Extract the (x, y) coordinate from the center of the cell holding the provided text.  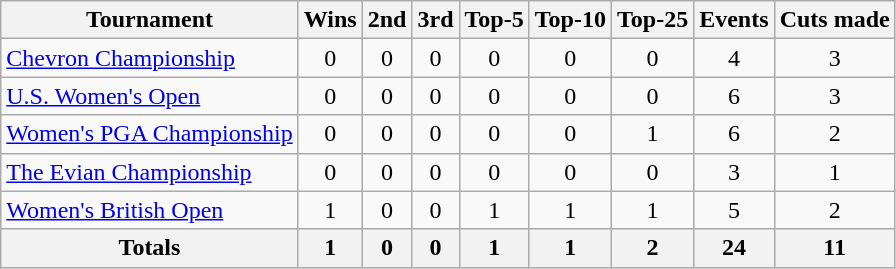
Chevron Championship (150, 58)
Wins (330, 20)
Top-5 (494, 20)
Totals (150, 248)
Top-10 (570, 20)
11 (834, 248)
U.S. Women's Open (150, 96)
Top-25 (652, 20)
2nd (387, 20)
4 (734, 58)
Events (734, 20)
The Evian Championship (150, 172)
24 (734, 248)
Cuts made (834, 20)
Women's PGA Championship (150, 134)
5 (734, 210)
Tournament (150, 20)
Women's British Open (150, 210)
3rd (436, 20)
